Return the (X, Y) coordinate for the center point of the cell that contains the specified text.  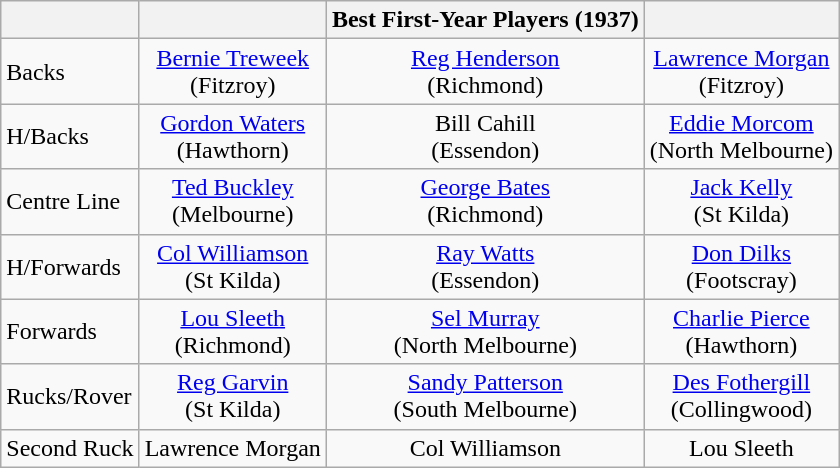
Forwards (70, 332)
Reg Garvin(St Kilda) (232, 396)
Reg Henderson(Richmond) (485, 72)
Sandy Patterson(South Melbourne) (485, 396)
Centre Line (70, 202)
Ted Buckley(Melbourne) (232, 202)
Lou Sleeth (741, 448)
H/Forwards (70, 266)
Eddie Morcom(North Melbourne) (741, 136)
Des Fothergill(Collingwood) (741, 396)
H/Backs (70, 136)
Backs (70, 72)
Rucks/Rover (70, 396)
George Bates(Richmond) (485, 202)
Lawrence Morgan(Fitzroy) (741, 72)
Jack Kelly(St Kilda) (741, 202)
Second Ruck (70, 448)
Charlie Pierce(Hawthorn) (741, 332)
Col Williamson(St Kilda) (232, 266)
Sel Murray(North Melbourne) (485, 332)
Ray Watts(Essendon) (485, 266)
Col Williamson (485, 448)
Lou Sleeth(Richmond) (232, 332)
Bill Cahill(Essendon) (485, 136)
Best First-Year Players (1937) (485, 20)
Lawrence Morgan (232, 448)
Gordon Waters(Hawthorn) (232, 136)
Bernie Treweek(Fitzroy) (232, 72)
Don Dilks(Footscray) (741, 266)
